Output the (x, y) coordinate of the center of the cell containing the given text.  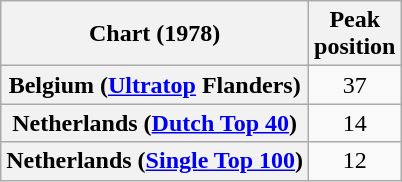
Peakposition (355, 34)
37 (355, 85)
Chart (1978) (155, 34)
Netherlands (Dutch Top 40) (155, 123)
12 (355, 161)
Belgium (Ultratop Flanders) (155, 85)
14 (355, 123)
Netherlands (Single Top 100) (155, 161)
